Extract the [X, Y] coordinate from the center of the cell holding the provided text.  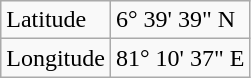
81° 10' 37" E [180, 58]
Longitude [56, 58]
Latitude [56, 20]
6° 39' 39" N [180, 20]
